Capture the cell that displays the provided text and extract its [X, Y] central coordinate. 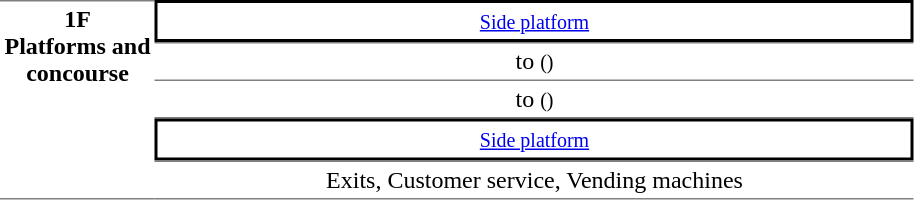
1FPlatforms andconcourse [78, 100]
Exits, Customer service, Vending machines [534, 180]
